Find where the given text appears and provide that cell's center as (X, Y) coordinate. 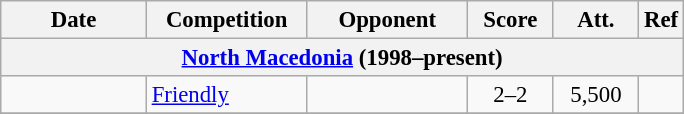
Score (511, 20)
North Macedonia (1998–present) (342, 58)
Friendly (226, 95)
2–2 (511, 95)
5,500 (596, 95)
Opponent (388, 20)
Date (74, 20)
Ref (662, 20)
Att. (596, 20)
Competition (226, 20)
